Locate the cell with the specified text and output its (X, Y) center coordinate. 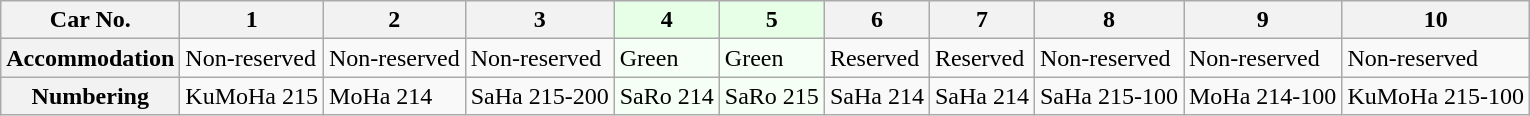
1 (252, 20)
Accommodation (90, 58)
SaHa 215-200 (540, 96)
3 (540, 20)
SaRo 215 (772, 96)
6 (876, 20)
8 (1108, 20)
2 (395, 20)
MoHa 214-100 (1263, 96)
KuMoHa 215-100 (1436, 96)
SaHa 215-100 (1108, 96)
SaRo 214 (666, 96)
10 (1436, 20)
5 (772, 20)
4 (666, 20)
Numbering (90, 96)
Car No. (90, 20)
7 (982, 20)
9 (1263, 20)
KuMoHa 215 (252, 96)
MoHa 214 (395, 96)
